Scan for the cell matching the given text and deliver its [x, y] coordinate at center. 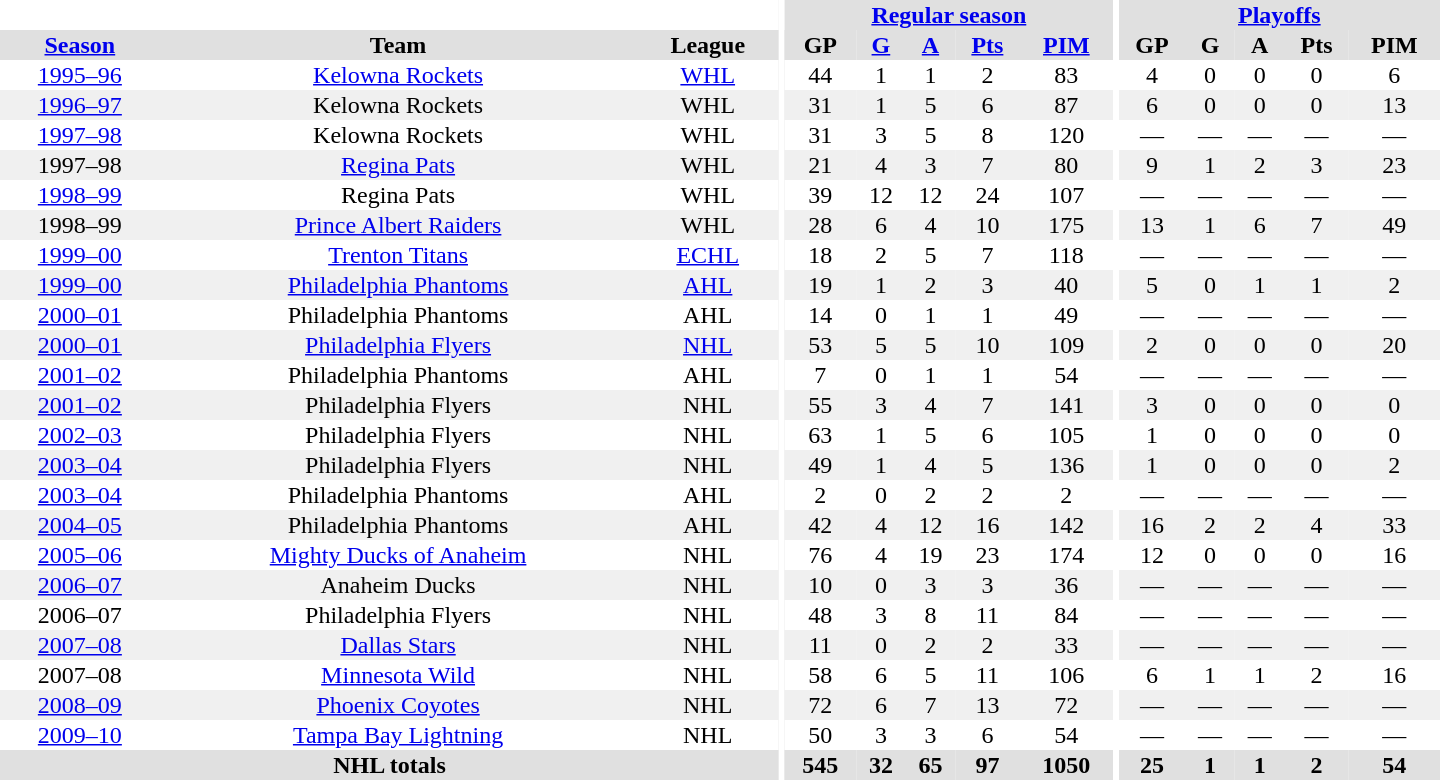
48 [821, 615]
107 [1067, 195]
87 [1067, 105]
42 [821, 525]
Regular season [950, 15]
Tampa Bay Lightning [398, 735]
50 [821, 735]
97 [987, 765]
53 [821, 345]
25 [1152, 765]
76 [821, 555]
545 [821, 765]
9 [1152, 165]
1995–96 [80, 75]
1050 [1067, 765]
83 [1067, 75]
Playoffs [1280, 15]
Dallas Stars [398, 645]
174 [1067, 555]
32 [881, 765]
120 [1067, 135]
36 [1067, 585]
2004–05 [80, 525]
Trenton Titans [398, 255]
175 [1067, 225]
Minnesota Wild [398, 675]
Mighty Ducks of Anaheim [398, 555]
20 [1394, 345]
League [708, 45]
84 [1067, 615]
2005–06 [80, 555]
142 [1067, 525]
NHL totals [390, 765]
58 [821, 675]
21 [821, 165]
24 [987, 195]
ECHL [708, 255]
14 [821, 315]
136 [1067, 465]
65 [931, 765]
18 [821, 255]
1996–97 [80, 105]
141 [1067, 405]
118 [1067, 255]
80 [1067, 165]
Phoenix Coyotes [398, 705]
Season [80, 45]
Team [398, 45]
28 [821, 225]
Anaheim Ducks [398, 585]
39 [821, 195]
55 [821, 405]
44 [821, 75]
40 [1067, 285]
109 [1067, 345]
2002–03 [80, 435]
106 [1067, 675]
2009–10 [80, 735]
63 [821, 435]
Prince Albert Raiders [398, 225]
105 [1067, 435]
2008–09 [80, 705]
